Detect which cell encompasses the target text, then output its (X, Y) center coordinate. 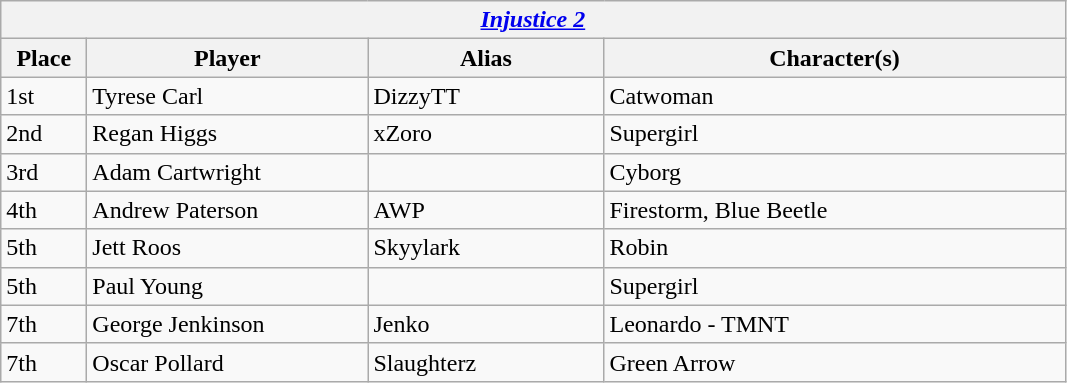
Character(s) (834, 58)
AWP (486, 210)
Andrew Paterson (228, 210)
Oscar Pollard (228, 362)
Jett Roos (228, 248)
Firestorm, Blue Beetle (834, 210)
Place (44, 58)
2nd (44, 134)
1st (44, 96)
Paul Young (228, 286)
Catwoman (834, 96)
Tyrese Carl (228, 96)
Cyborg (834, 172)
3rd (44, 172)
Injustice 2 (533, 20)
4th (44, 210)
DizzyTT (486, 96)
Green Arrow (834, 362)
Player (228, 58)
Alias (486, 58)
Robin (834, 248)
George Jenkinson (228, 324)
Jenko (486, 324)
xZoro (486, 134)
Skyylark (486, 248)
Slaughterz (486, 362)
Leonardo - TMNT (834, 324)
Regan Higgs (228, 134)
Adam Cartwright (228, 172)
